Find where the given text appears and provide that cell's center as [x, y] coordinate. 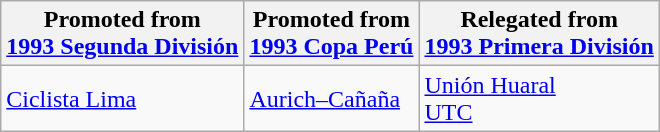
Ciclista Lima [122, 98]
Relegated from1993 Primera División [539, 34]
Unión Huaral UTC [539, 98]
Promoted from1993 Segunda División [122, 34]
Aurich–Cañaña [332, 98]
Promoted from1993 Copa Perú [332, 34]
